Extract the [x, y] coordinate from the center of the cell holding the provided text.  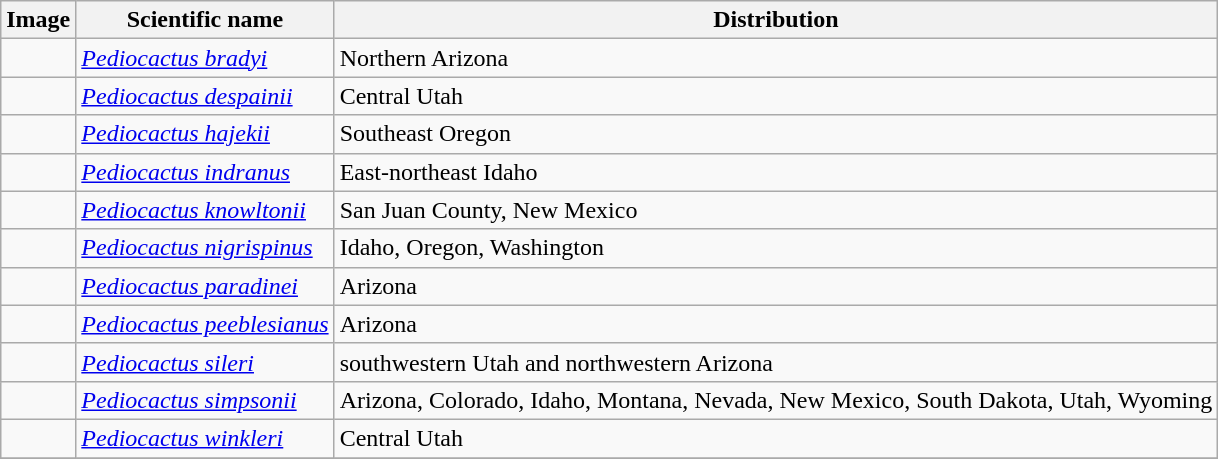
Idaho, Oregon, Washington [776, 248]
Pediocactus paradinei [205, 286]
Pediocactus indranus [205, 172]
San Juan County, New Mexico [776, 210]
Arizona, Colorado, Idaho, Montana, Nevada, New Mexico, South Dakota, Utah, Wyoming [776, 400]
Pediocactus sileri [205, 362]
southwestern Utah and northwestern Arizona [776, 362]
Scientific name [205, 20]
Southeast Oregon [776, 134]
Pediocactus nigrispinus [205, 248]
Pediocactus simpsonii [205, 400]
Distribution [776, 20]
Pediocactus peeblesianus [205, 324]
Northern Arizona [776, 58]
Pediocactus despainii [205, 96]
East-northeast Idaho [776, 172]
Image [38, 20]
Pediocactus winkleri [205, 438]
Pediocactus hajekii [205, 134]
Pediocactus bradyi [205, 58]
Pediocactus knowltonii [205, 210]
